Find where the given text appears and provide that cell's center as [x, y] coordinate. 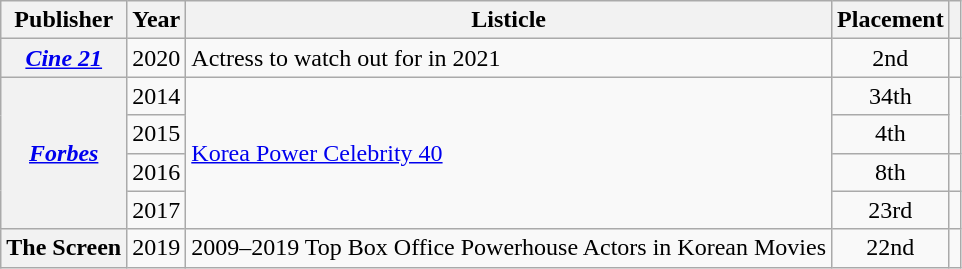
2017 [156, 210]
Korea Power Celebrity 40 [509, 153]
2015 [156, 134]
Cine 21 [64, 58]
4th [891, 134]
23rd [891, 210]
34th [891, 96]
Actress to watch out for in 2021 [509, 58]
The Screen [64, 248]
2020 [156, 58]
8th [891, 172]
2016 [156, 172]
Placement [891, 20]
2nd [891, 58]
2009–2019 Top Box Office Powerhouse Actors in Korean Movies [509, 248]
Publisher [64, 20]
22nd [891, 248]
Year [156, 20]
2014 [156, 96]
Forbes [64, 153]
2019 [156, 248]
Listicle [509, 20]
